Capture the cell that displays the provided text and extract its [x, y] central coordinate. 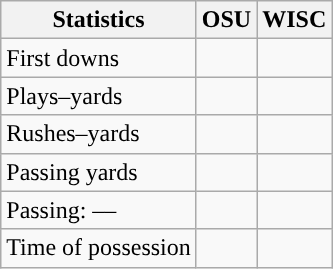
Statistics [99, 20]
First downs [99, 58]
Passing yards [99, 172]
Time of possession [99, 248]
Rushes–yards [99, 134]
WISC [294, 20]
OSU [226, 20]
Plays–yards [99, 96]
Passing: –– [99, 210]
